Return the (x, y) coordinate for the center point of the cell that contains the specified text.  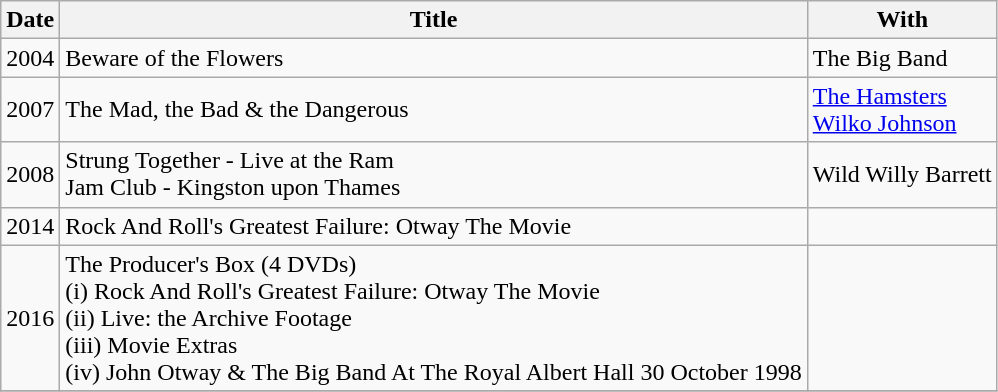
Beware of the Flowers (434, 58)
The Big Band (902, 58)
The Hamsters Wilko Johnson (902, 110)
With (902, 20)
2008 (30, 174)
Date (30, 20)
2007 (30, 110)
Strung Together - Live at the Ram Jam Club - Kingston upon Thames (434, 174)
2014 (30, 226)
2016 (30, 318)
The Mad, the Bad & the Dangerous (434, 110)
Rock And Roll's Greatest Failure: Otway The Movie (434, 226)
Wild Willy Barrett (902, 174)
Title (434, 20)
2004 (30, 58)
